Capture the cell that displays the provided text and extract its [X, Y] central coordinate. 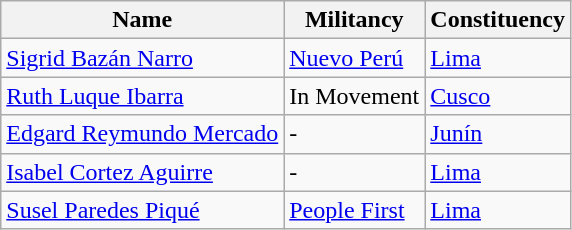
Junín [498, 134]
Sigrid Bazán Narro [142, 58]
Ruth Luque Ibarra [142, 96]
In Movement [354, 96]
Edgard Reymundo Mercado [142, 134]
Militancy [354, 20]
Nuevo Perú [354, 58]
Susel Paredes Piqué [142, 210]
Isabel Cortez Aguirre [142, 172]
Name [142, 20]
Cusco [498, 96]
People First [354, 210]
Constituency [498, 20]
